Scan for the cell matching the given text and deliver its (X, Y) coordinate at center. 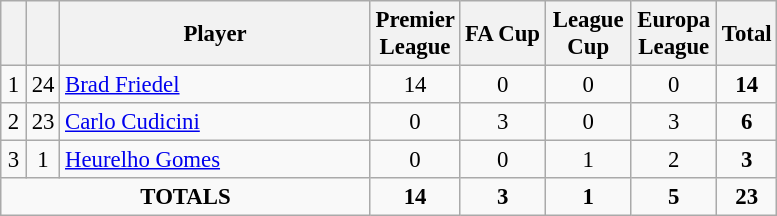
FA Cup (503, 34)
5 (674, 197)
Brad Friedel (216, 85)
Heurelho Gomes (216, 160)
Premier League (414, 34)
24 (42, 85)
Carlo Cudicini (216, 122)
Total (747, 34)
Player (216, 34)
6 (747, 122)
League Cup (588, 34)
Europa League (674, 34)
TOTALS (186, 197)
